Output the (x, y) coordinate of the center of the cell containing the given text.  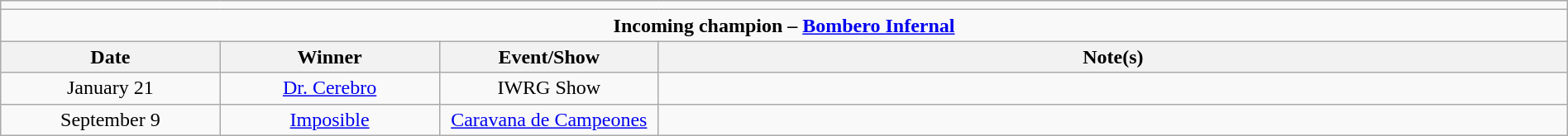
Incoming champion – Bombero Infernal (784, 26)
Winner (329, 57)
Caravana de Campeones (549, 120)
January 21 (111, 88)
Date (111, 57)
Imposible (329, 120)
September 9 (111, 120)
Dr. Cerebro (329, 88)
Event/Show (549, 57)
IWRG Show (549, 88)
Note(s) (1113, 57)
